Search for the cell housing the specified text and yield its [X, Y] center coordinate. 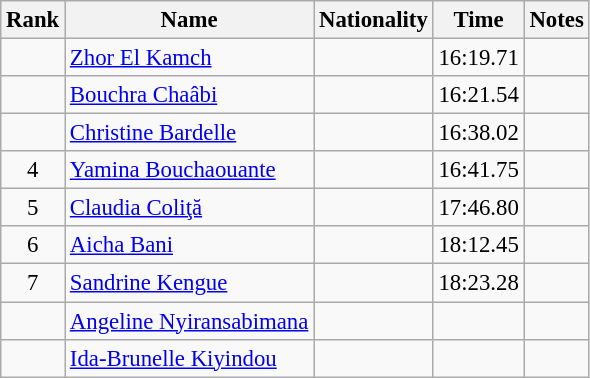
Ida-Brunelle Kiyindou [190, 358]
18:23.28 [478, 283]
Sandrine Kengue [190, 283]
16:41.75 [478, 170]
16:21.54 [478, 95]
16:38.02 [478, 133]
4 [33, 170]
16:19.71 [478, 58]
Aicha Bani [190, 245]
Zhor El Kamch [190, 58]
17:46.80 [478, 208]
18:12.45 [478, 245]
7 [33, 283]
Bouchra Chaâbi [190, 95]
Claudia Coliţă [190, 208]
Christine Bardelle [190, 133]
6 [33, 245]
Notes [556, 20]
Rank [33, 20]
Nationality [374, 20]
Name [190, 20]
Time [478, 20]
Angeline Nyiransabimana [190, 321]
Yamina Bouchaouante [190, 170]
5 [33, 208]
